Find where the given text appears and provide that cell's center as [X, Y] coordinate. 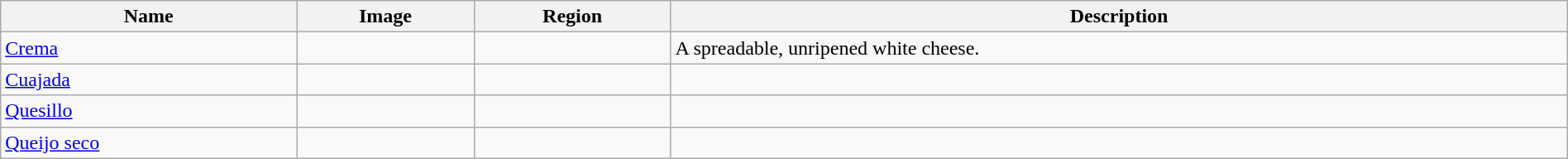
Region [572, 17]
Cuajada [149, 79]
Quesillo [149, 111]
Name [149, 17]
Image [385, 17]
Queijo seco [149, 142]
Description [1119, 17]
Crema [149, 48]
A spreadable, unripened white cheese. [1119, 48]
